Extract the (x, y) coordinate from the center of the cell holding the provided text.  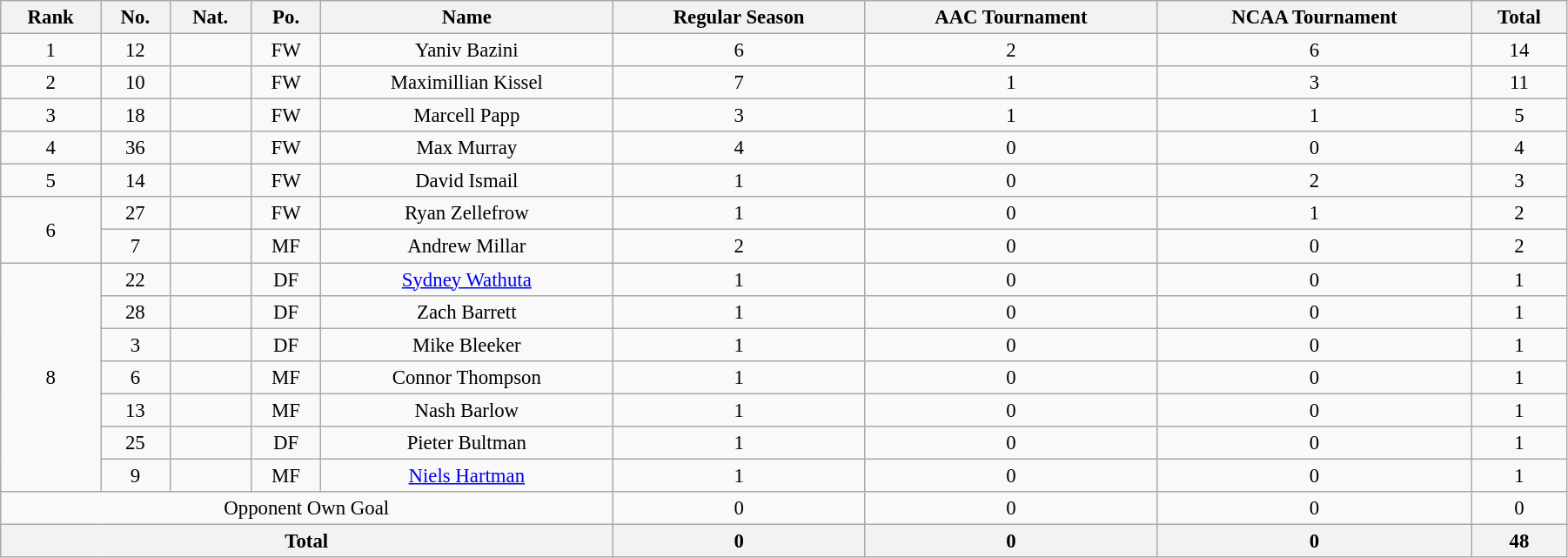
Zach Barrett (466, 312)
Connor Thompson (466, 377)
Niels Hartman (466, 475)
Nash Barlow (466, 410)
NCAA Tournament (1314, 17)
8 (50, 378)
28 (136, 312)
Ryan Zellefrow (466, 213)
25 (136, 443)
9 (136, 475)
Opponent Own Goal (306, 508)
Mike Bleeker (466, 345)
Sydney Wathuta (466, 279)
Maximillian Kissel (466, 83)
No. (136, 17)
Nat. (211, 17)
11 (1519, 83)
13 (136, 410)
Regular Season (740, 17)
22 (136, 279)
27 (136, 213)
Andrew Millar (466, 246)
Po. (285, 17)
Max Murray (466, 148)
36 (136, 148)
Rank (50, 17)
48 (1519, 541)
10 (136, 83)
18 (136, 116)
Pieter Bultman (466, 443)
12 (136, 50)
Name (466, 17)
Yaniv Bazini (466, 50)
AAC Tournament (1011, 17)
David Ismail (466, 181)
Marcell Papp (466, 116)
